Extract the [X, Y] coordinate from the center of the cell holding the provided text.  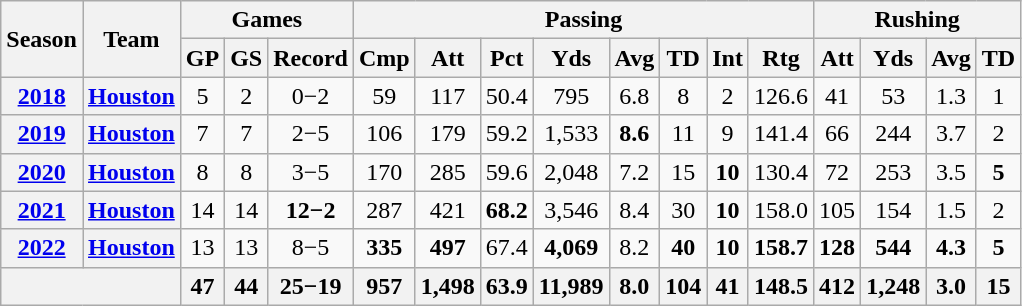
Team [131, 39]
12−2 [311, 210]
11,989 [571, 286]
44 [246, 286]
2−5 [311, 134]
4,069 [571, 248]
40 [684, 248]
128 [838, 248]
1.3 [952, 96]
148.5 [780, 286]
1.5 [952, 210]
Pct [506, 58]
244 [894, 134]
105 [838, 210]
3.7 [952, 134]
7.2 [634, 172]
2018 [42, 96]
GS [246, 58]
8−5 [311, 248]
1 [998, 96]
Cmp [384, 58]
30 [684, 210]
497 [448, 248]
Games [266, 20]
Season [42, 39]
Int [728, 58]
2,048 [571, 172]
130.4 [780, 172]
4.3 [952, 248]
170 [384, 172]
25−19 [311, 286]
3.0 [952, 286]
63.9 [506, 286]
6.8 [634, 96]
11 [684, 134]
Passing [583, 20]
104 [684, 286]
9 [728, 134]
3.5 [952, 172]
59.2 [506, 134]
50.4 [506, 96]
285 [448, 172]
957 [384, 286]
335 [384, 248]
126.6 [780, 96]
Record [311, 58]
179 [448, 134]
8.2 [634, 248]
158.0 [780, 210]
8.0 [634, 286]
421 [448, 210]
1,533 [571, 134]
3−5 [311, 172]
1,498 [448, 286]
59 [384, 96]
Rushing [918, 20]
0−2 [311, 96]
67.4 [506, 248]
72 [838, 172]
1,248 [894, 286]
47 [202, 286]
2022 [42, 248]
253 [894, 172]
2019 [42, 134]
117 [448, 96]
544 [894, 248]
141.4 [780, 134]
59.6 [506, 172]
68.2 [506, 210]
53 [894, 96]
GP [202, 58]
287 [384, 210]
795 [571, 96]
8.6 [634, 134]
8.4 [634, 210]
66 [838, 134]
158.7 [780, 248]
3,546 [571, 210]
154 [894, 210]
106 [384, 134]
2021 [42, 210]
412 [838, 286]
Rtg [780, 58]
2020 [42, 172]
